Return the [x, y] coordinate for the center point of the cell that contains the specified text.  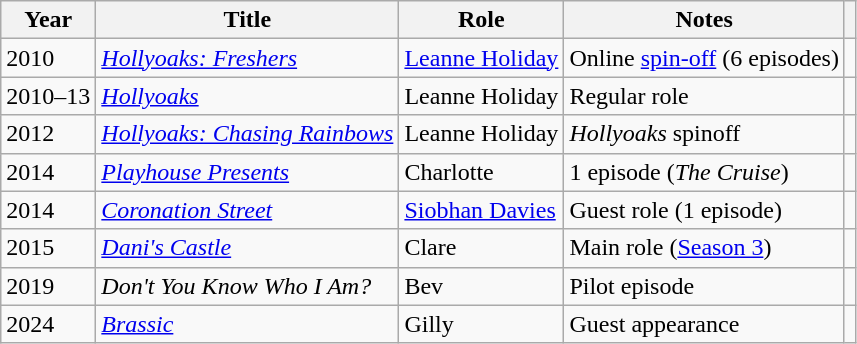
Guest appearance [704, 324]
2019 [48, 286]
1 episode (The Cruise) [704, 172]
Hollyoaks: Freshers [248, 58]
Main role (Season 3) [704, 248]
Hollyoaks [248, 96]
Guest role (1 episode) [704, 210]
Playhouse Presents [248, 172]
Bev [482, 286]
Title [248, 20]
Year [48, 20]
2015 [48, 248]
2012 [48, 134]
Don't You Know Who I Am? [248, 286]
Hollyoaks spinoff [704, 134]
2010 [48, 58]
Regular role [704, 96]
Notes [704, 20]
Hollyoaks: Chasing Rainbows [248, 134]
2024 [48, 324]
2010–13 [48, 96]
Siobhan Davies [482, 210]
Clare [482, 248]
Role [482, 20]
Gilly [482, 324]
Charlotte [482, 172]
Online spin-off (6 episodes) [704, 58]
Dani's Castle [248, 248]
Coronation Street [248, 210]
Pilot episode [704, 286]
Brassic [248, 324]
